Identify which cell holds the provided text, then report its [X, Y] central coordinate. 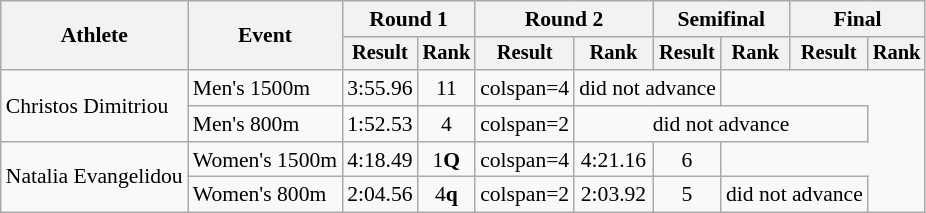
2:03.92 [614, 195]
2:04.56 [380, 195]
Event [265, 36]
3:55.96 [380, 88]
1Q [447, 160]
5 [687, 195]
Round 2 [564, 19]
Final [858, 19]
1:52.53 [380, 124]
Round 1 [408, 19]
4 [447, 124]
Christos Dimitriou [94, 106]
Athlete [94, 36]
6 [687, 160]
Men's 1500m [265, 88]
Women's 800m [265, 195]
Semifinal [722, 19]
4:21.16 [614, 160]
Women's 1500m [265, 160]
11 [447, 88]
Natalia Evangelidou [94, 178]
4:18.49 [380, 160]
4q [447, 195]
Men's 800m [265, 124]
